Search for the cell housing the specified text and yield its [x, y] center coordinate. 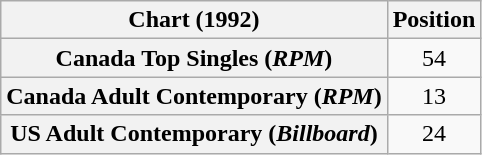
Canada Adult Contemporary (RPM) [194, 96]
Chart (1992) [194, 20]
54 [434, 58]
Canada Top Singles (RPM) [194, 58]
US Adult Contemporary (Billboard) [194, 134]
13 [434, 96]
24 [434, 134]
Position [434, 20]
